Identify which cell holds the provided text, then report its (X, Y) central coordinate. 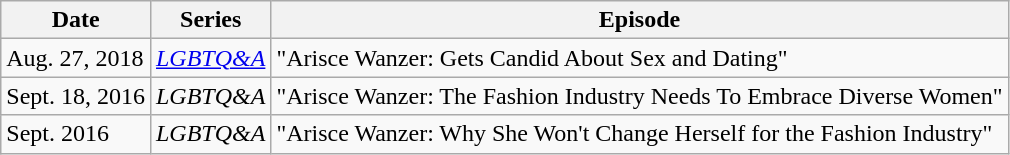
Sept. 2016 (76, 134)
Aug. 27, 2018 (76, 58)
Series (210, 20)
"Arisce Wanzer: Gets Candid About Sex and Dating" (640, 58)
Sept. 18, 2016 (76, 96)
"Arisce Wanzer: The Fashion Industry Needs To Embrace Diverse Women" (640, 96)
Episode (640, 20)
Date (76, 20)
"Arisce Wanzer: Why She Won't Change Herself for the Fashion Industry" (640, 134)
